From the cell containing the given text, extract its center point as (X, Y) coordinate. 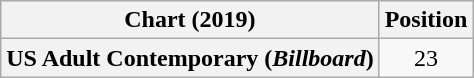
Position (426, 20)
23 (426, 58)
Chart (2019) (190, 20)
US Adult Contemporary (Billboard) (190, 58)
